Detect which cell encompasses the target text, then output its (X, Y) center coordinate. 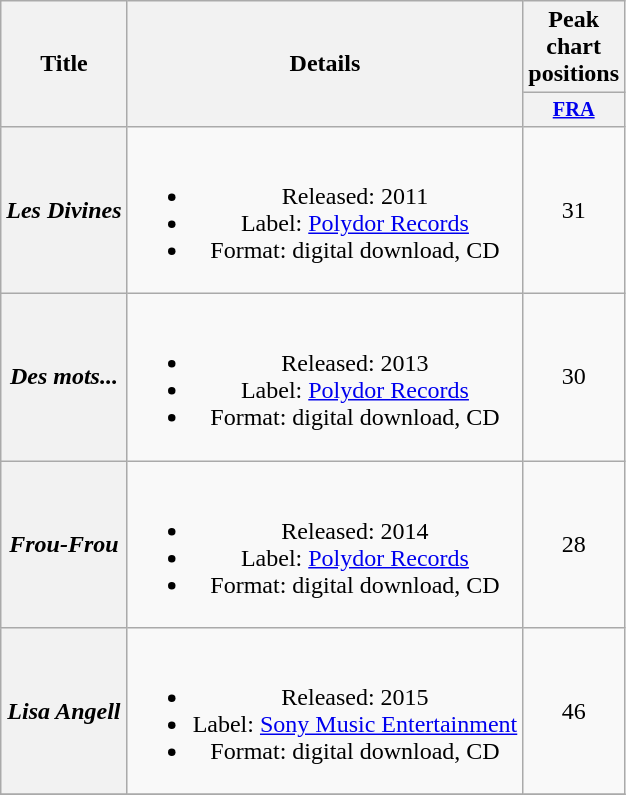
Details (325, 64)
Frou-Frou (64, 544)
30 (574, 378)
Released: 2015Label: Sony Music EntertainmentFormat: digital download, CD (325, 712)
FRA (574, 110)
28 (574, 544)
Released: 2011Label: Polydor RecordsFormat: digital download, CD (325, 210)
31 (574, 210)
Des mots... (64, 378)
Lisa Angell (64, 712)
Les Divines (64, 210)
Released: 2014Label: Polydor RecordsFormat: digital download, CD (325, 544)
Peak chart positions (574, 47)
46 (574, 712)
Title (64, 64)
Released: 2013Label: Polydor RecordsFormat: digital download, CD (325, 378)
